Detect which cell encompasses the target text, then output its (X, Y) center coordinate. 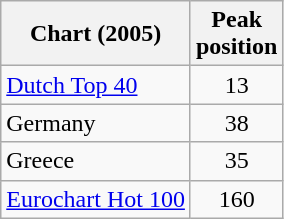
Chart (2005) (96, 34)
Peakposition (236, 34)
Eurochart Hot 100 (96, 199)
13 (236, 85)
Germany (96, 123)
35 (236, 161)
160 (236, 199)
38 (236, 123)
Dutch Top 40 (96, 85)
Greece (96, 161)
